Output the [X, Y] coordinate of the center of the cell containing the given text.  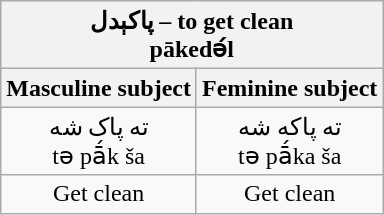
Masculine subject [99, 88]
Feminine subject [289, 88]
ته پاک شهtә pā́k ša [99, 141]
پاکېدل – to get cleanpākedә́l [192, 35]
ته پاکه شهtә pā́ka ša [289, 141]
